Identify which cell holds the provided text, then report its (X, Y) central coordinate. 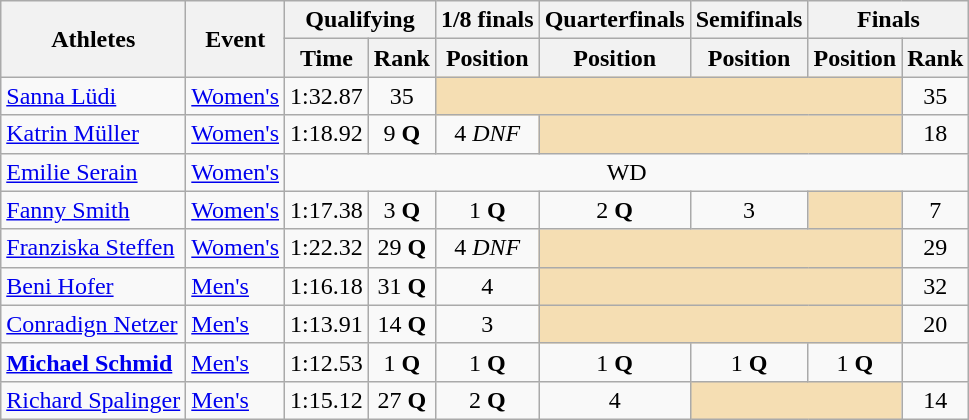
Athletes (94, 39)
1:22.32 (327, 248)
Event (236, 39)
Beni Hofer (94, 286)
1/8 finals (487, 20)
32 (936, 286)
Conradign Netzer (94, 324)
1:13.91 (327, 324)
29 (936, 248)
20 (936, 324)
Time (327, 58)
14 (936, 400)
1:32.87 (327, 96)
Finals (888, 20)
1:15.12 (327, 400)
1:18.92 (327, 134)
Katrin Müller (94, 134)
29 Q (402, 248)
1:17.38 (327, 210)
1:12.53 (327, 362)
31 Q (402, 286)
Michael Schmid (94, 362)
Qualifying (360, 20)
Fanny Smith (94, 210)
Franziska Steffen (94, 248)
18 (936, 134)
9 Q (402, 134)
Sanna Lüdi (94, 96)
3 Q (402, 210)
1:16.18 (327, 286)
Richard Spalinger (94, 400)
Semifinals (749, 20)
Emilie Serain (94, 172)
Quarterfinals (614, 20)
WD (627, 172)
27 Q (402, 400)
14 Q (402, 324)
7 (936, 210)
